Determine the [x, y] coordinate at the center of the cell enclosing the given text.  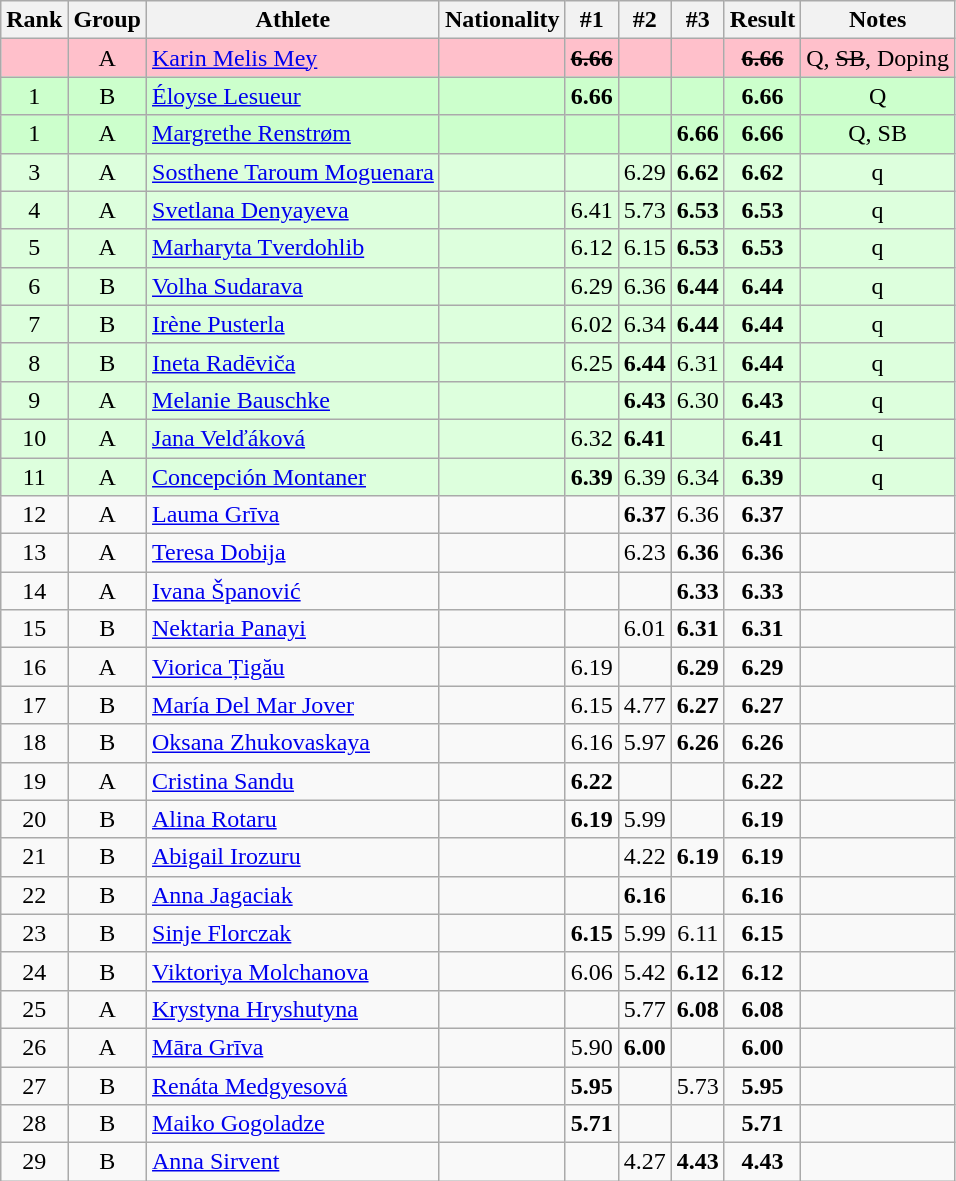
Renáta Medgyesová [294, 1085]
6.06 [592, 971]
Rank [34, 20]
22 [34, 895]
Maiko Gogoladze [294, 1124]
4.77 [644, 705]
Lauma Grīva [294, 515]
Notes [878, 20]
Anna Sirvent [294, 1162]
27 [34, 1085]
29 [34, 1162]
#1 [592, 20]
Marharyta Tverdohlib [294, 248]
15 [34, 629]
4.27 [644, 1162]
5.77 [644, 1009]
20 [34, 819]
26 [34, 1047]
Éloyse Lesueur [294, 96]
Q [878, 96]
Nektaria Panayi [294, 629]
Group [108, 20]
24 [34, 971]
12 [34, 515]
6.02 [592, 324]
4 [34, 210]
4.22 [644, 857]
5 [34, 248]
17 [34, 705]
21 [34, 857]
19 [34, 781]
5.90 [592, 1047]
Alina Rotaru [294, 819]
Q, SB [878, 134]
Jana Velďáková [294, 438]
5.97 [644, 743]
6.30 [698, 400]
Oksana Zhukovaskaya [294, 743]
Melanie Bauschke [294, 400]
6.23 [644, 553]
#2 [644, 20]
Athlete [294, 20]
Nationality [502, 20]
María Del Mar Jover [294, 705]
25 [34, 1009]
8 [34, 362]
Karin Melis Mey [294, 58]
Cristina Sandu [294, 781]
18 [34, 743]
Margrethe Renstrøm [294, 134]
13 [34, 553]
Volha Sudarava [294, 286]
11 [34, 477]
9 [34, 400]
6.32 [592, 438]
3 [34, 172]
Irène Pusterla [294, 324]
Abigail Irozuru [294, 857]
6.01 [644, 629]
Result [762, 20]
7 [34, 324]
Sosthene Taroum Moguenara [294, 172]
Svetlana Denyayeva [294, 210]
Viktoriya Molchanova [294, 971]
23 [34, 933]
5.42 [644, 971]
Anna Jagaciak [294, 895]
Krystyna Hryshutyna [294, 1009]
6.25 [592, 362]
#3 [698, 20]
Q, SB, Doping [878, 58]
Sinje Florczak [294, 933]
Teresa Dobija [294, 553]
16 [34, 667]
Concepción Montaner [294, 477]
14 [34, 591]
Ineta Radēviča [294, 362]
Ivana Španović [294, 591]
Viorica Țigău [294, 667]
6 [34, 286]
28 [34, 1124]
Māra Grīva [294, 1047]
10 [34, 438]
6.11 [698, 933]
